Return the (X, Y) coordinate for the center point of the cell that contains the specified text.  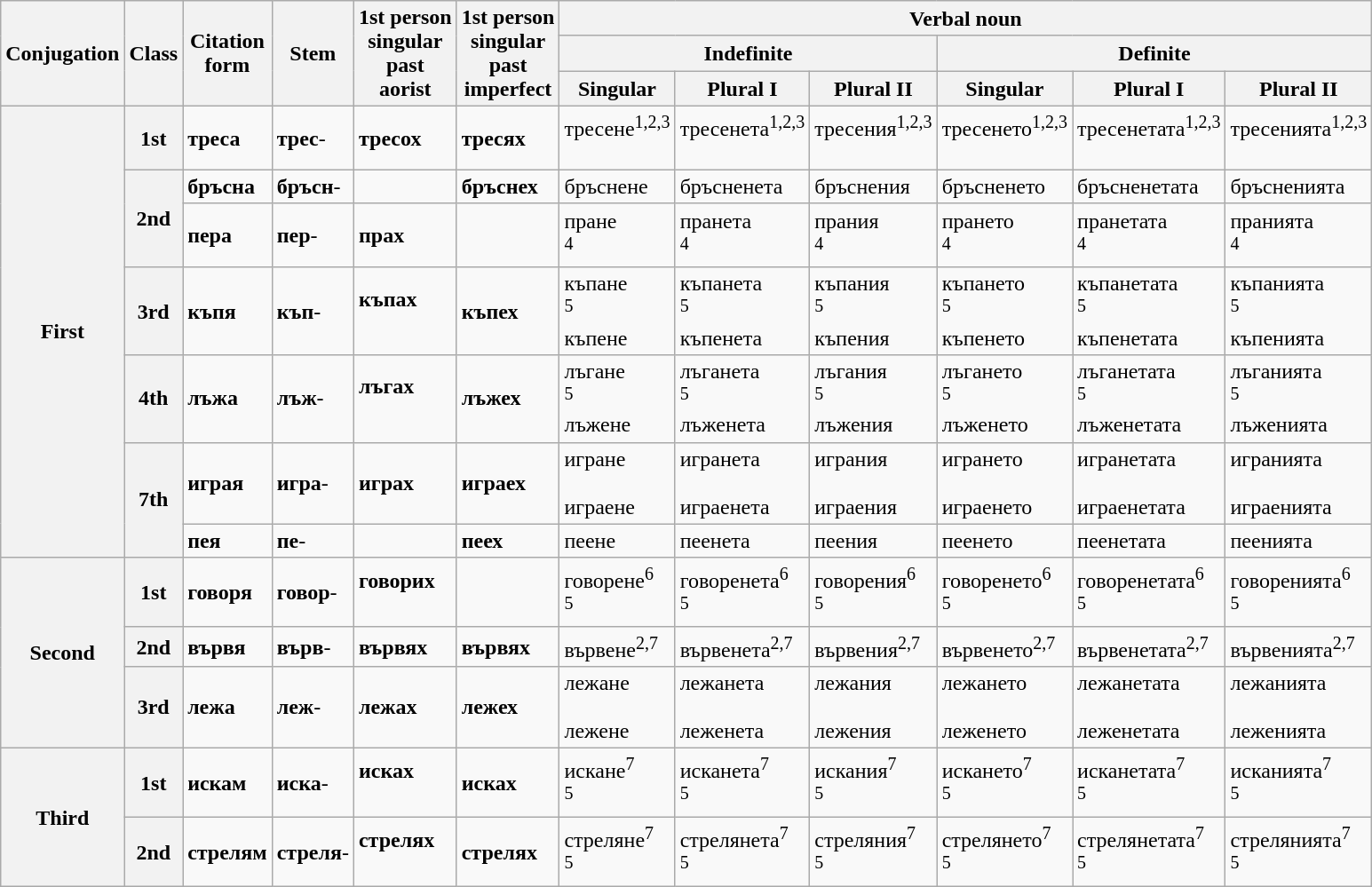
пеения (874, 541)
лежания лежения (874, 708)
бръснения (874, 186)
стрелянията7 5 (1298, 852)
лежех (508, 708)
говоря (227, 592)
къпанетата 5 къпенетата (1149, 311)
игра- (313, 483)
Citationform (227, 53)
играя (227, 483)
лежането леженето (1004, 708)
вървя (227, 646)
пеенетата (1149, 541)
игрането играенето (1004, 483)
вървенета2,7 (742, 646)
лъгания 5 лъжения (874, 400)
бръсненета (742, 186)
вървене2,7 (617, 646)
1st personsingularpastimperfect (508, 53)
говоренетата6 5 (1149, 592)
вървенията2,7 (1298, 646)
върв- (313, 646)
пея (227, 541)
лъганетата 5 лъженетата (1149, 400)
прах (405, 235)
лъгах (405, 400)
говорения6 5 (874, 592)
говорих (405, 592)
пеенето (1004, 541)
4th (154, 400)
къпя (227, 311)
Definite (1154, 53)
къпания 5 къпения (874, 311)
лъж- (313, 400)
тресенията1,2,3 (1298, 139)
говоренията6 5 (1298, 592)
искането7 5 (1004, 783)
играх (405, 483)
стрелянетата7 5 (1149, 852)
бръснех (508, 186)
лъжа (227, 400)
стреля- (313, 852)
лежане лежене (617, 708)
пране 4 (617, 235)
Stem (313, 53)
пеех (508, 541)
пеене (617, 541)
лежанията леженията (1298, 708)
бръсна (227, 186)
тресях (508, 139)
говоренето6 5 (1004, 592)
бръсненето (1004, 186)
лъганета 5 лъженета (742, 400)
говоренета6 5 (742, 592)
7th (154, 500)
бръсн- (313, 186)
вървения2,7 (874, 646)
искане7 5 (617, 783)
пер- (313, 235)
къпех (508, 311)
къпах (405, 311)
стрелянета7 5 (742, 852)
Verbal noun (966, 19)
говорене6 5 (617, 592)
пеенията (1298, 541)
тресох (405, 139)
тресения1,2,3 (874, 139)
игранетата играенетата (1149, 483)
игранията играенията (1298, 483)
First (62, 332)
тресенетата1,2,3 (1149, 139)
лъгането 5 лъженето (1004, 400)
пеенета (742, 541)
леж- (313, 708)
искам (227, 783)
пе- (313, 541)
вървенето2,7 (1004, 646)
лъгане 5 лъжене (617, 400)
иска- (313, 783)
стрелянето7 5 (1004, 852)
бръснене (617, 186)
къпането 5 къпенето (1004, 311)
стрелям (227, 852)
говор- (313, 592)
къпанета 5 къпенета (742, 311)
лъганията 5 лъженията (1298, 400)
исканета7 5 (742, 783)
трес- (313, 139)
бръсненетата (1149, 186)
лежанетата леженетата (1149, 708)
Third (62, 818)
лежанета леженета (742, 708)
къпанията 5 къпенията (1298, 311)
прания 4 (874, 235)
исканията7 5 (1298, 783)
пранията 4 (1298, 235)
лежа (227, 708)
играния играения (874, 483)
Indefinite (748, 53)
вървенетата2,7 (1149, 646)
игране играене (617, 483)
играех (508, 483)
пранетата 4 (1149, 235)
Second (62, 653)
къпане 5 къпене (617, 311)
лъжех (508, 400)
искания7 5 (874, 783)
пера (227, 235)
стреляния7 5 (874, 852)
прането 4 (1004, 235)
бръсненията (1298, 186)
1st personsingularpastaorist (405, 53)
тресенето1,2,3 (1004, 139)
къп- (313, 311)
тресене1,2,3 (617, 139)
пранета 4 (742, 235)
исканетата7 5 (1149, 783)
игранета играенета (742, 483)
тресенета1,2,3 (742, 139)
стреляне7 5 (617, 852)
лежах (405, 708)
Conjugation (62, 53)
Class (154, 53)
треса (227, 139)
